Scan for the cell matching the given text and deliver its (X, Y) coordinate at center. 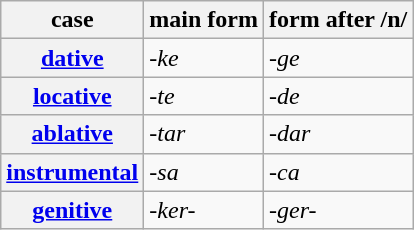
dative (72, 58)
-sa (204, 172)
-ke (204, 58)
-dar (338, 134)
-ger- (338, 210)
-tar (204, 134)
-de (338, 96)
instrumental (72, 172)
locative (72, 96)
-ca (338, 172)
form after /n/ (338, 20)
main form (204, 20)
-ker- (204, 210)
-ge (338, 58)
genitive (72, 210)
ablative (72, 134)
-te (204, 96)
case (72, 20)
